For the text-containing cell, return its midpoint in (X, Y) coordinate format. 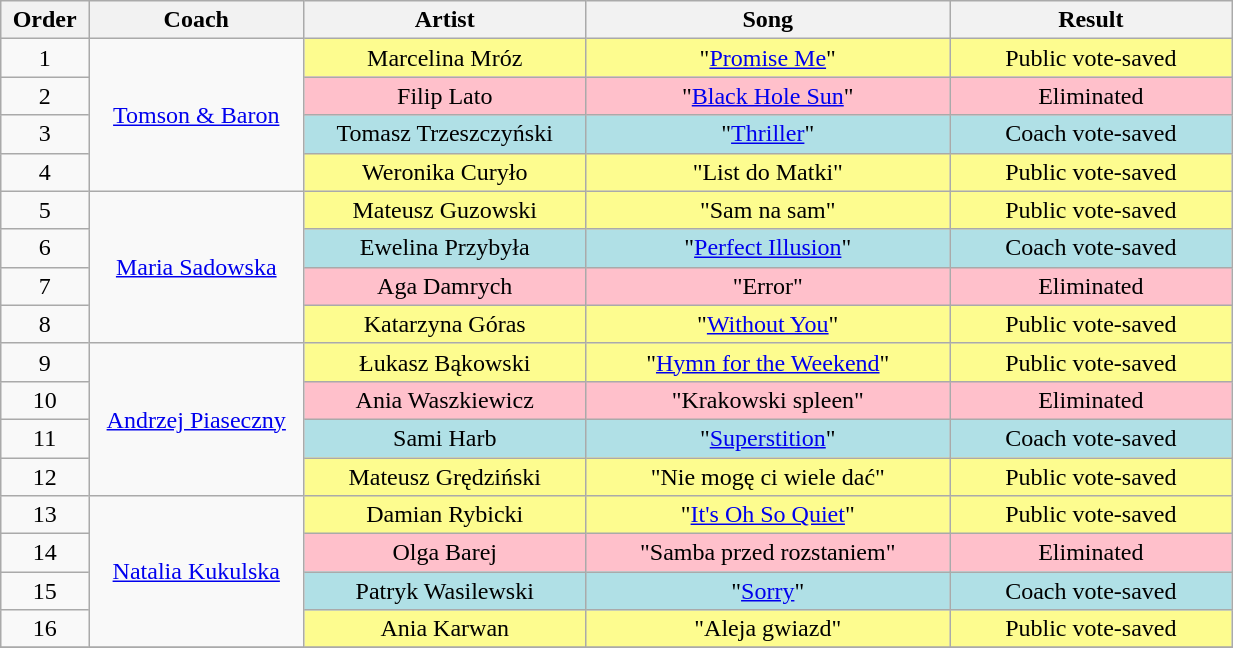
Damian Rybicki (445, 515)
Łukasz Bąkowski (445, 362)
"Error" (768, 286)
Andrzej Piaseczny (196, 419)
Mateusz Grędziński (445, 477)
Katarzyna Góras (445, 324)
"List do Matki" (768, 172)
3 (45, 134)
"Krakowski spleen" (768, 400)
Sami Harb (445, 438)
13 (45, 515)
Artist (445, 20)
Maria Sadowska (196, 267)
6 (45, 248)
Mateusz Guzowski (445, 210)
Song (768, 20)
14 (45, 553)
Patryk Wasilewski (445, 591)
"It's Oh So Quiet" (768, 515)
7 (45, 286)
5 (45, 210)
"Sam na sam" (768, 210)
Weronika Curyło (445, 172)
9 (45, 362)
12 (45, 477)
16 (45, 629)
"Hymn for the Weekend" (768, 362)
Tomson & Baron (196, 115)
Ania Karwan (445, 629)
Ewelina Przybyła (445, 248)
"Sorry" (768, 591)
11 (45, 438)
"Perfect Illusion" (768, 248)
15 (45, 591)
Ania Waszkiewicz (445, 400)
Order (45, 20)
Filip Lato (445, 96)
1 (45, 58)
Result (1091, 20)
8 (45, 324)
Aga Damrych (445, 286)
4 (45, 172)
2 (45, 96)
"Promise Me" (768, 58)
"Superstition" (768, 438)
"Without You" (768, 324)
Tomasz Trzeszczyński (445, 134)
"Thriller" (768, 134)
Coach (196, 20)
Marcelina Mróz (445, 58)
"Aleja gwiazd" (768, 629)
10 (45, 400)
"Black Hole Sun" (768, 96)
Olga Barej (445, 553)
"Nie mogę ci wiele dać" (768, 477)
"Samba przed rozstaniem" (768, 553)
Natalia Kukulska (196, 572)
